Find where the given text appears and provide that cell's center as [x, y] coordinate. 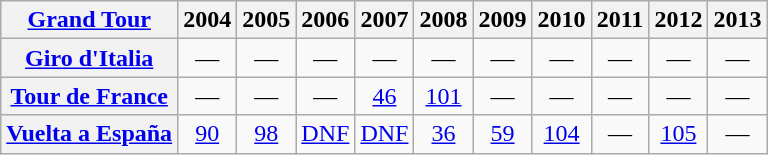
2005 [266, 20]
101 [444, 96]
59 [502, 134]
2009 [502, 20]
2010 [562, 20]
36 [444, 134]
105 [678, 134]
2004 [208, 20]
2007 [384, 20]
Grand Tour [90, 20]
46 [384, 96]
98 [266, 134]
2013 [738, 20]
2006 [326, 20]
Giro d'Italia [90, 58]
2008 [444, 20]
Vuelta a España [90, 134]
2012 [678, 20]
104 [562, 134]
2011 [620, 20]
Tour de France [90, 96]
90 [208, 134]
